Identify which cell holds the provided text, then report its (x, y) central coordinate. 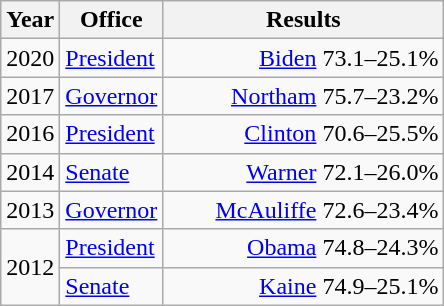
Year (30, 20)
Northam 75.7–23.2% (304, 96)
McAuliffe 72.6–23.4% (304, 210)
2012 (30, 267)
2016 (30, 134)
2014 (30, 172)
Warner 72.1–26.0% (304, 172)
2013 (30, 210)
Clinton 70.6–25.5% (304, 134)
2020 (30, 58)
Results (304, 20)
Obama 74.8–24.3% (304, 248)
Office (112, 20)
2017 (30, 96)
Kaine 74.9–25.1% (304, 286)
Biden 73.1–25.1% (304, 58)
